Identify which cell holds the provided text, then report its [X, Y] central coordinate. 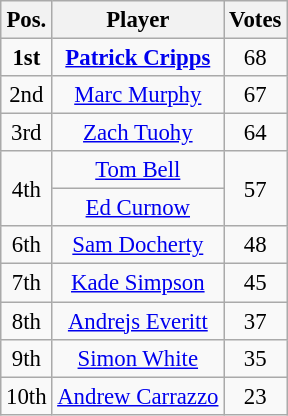
2nd [26, 95]
Andrejs Everitt [138, 321]
Patrick Cripps [138, 58]
3rd [26, 133]
1st [26, 58]
57 [256, 188]
Marc Murphy [138, 95]
64 [256, 133]
Zach Tuohy [138, 133]
68 [256, 58]
8th [26, 321]
23 [256, 396]
4th [26, 188]
67 [256, 95]
Andrew Carrazzo [138, 396]
Votes [256, 20]
48 [256, 245]
10th [26, 396]
6th [26, 245]
Ed Curnow [138, 208]
35 [256, 358]
Kade Simpson [138, 283]
9th [26, 358]
37 [256, 321]
Pos. [26, 20]
45 [256, 283]
Simon White [138, 358]
Player [138, 20]
Sam Docherty [138, 245]
Tom Bell [138, 170]
7th [26, 283]
